Detect which cell encompasses the target text, then output its (x, y) center coordinate. 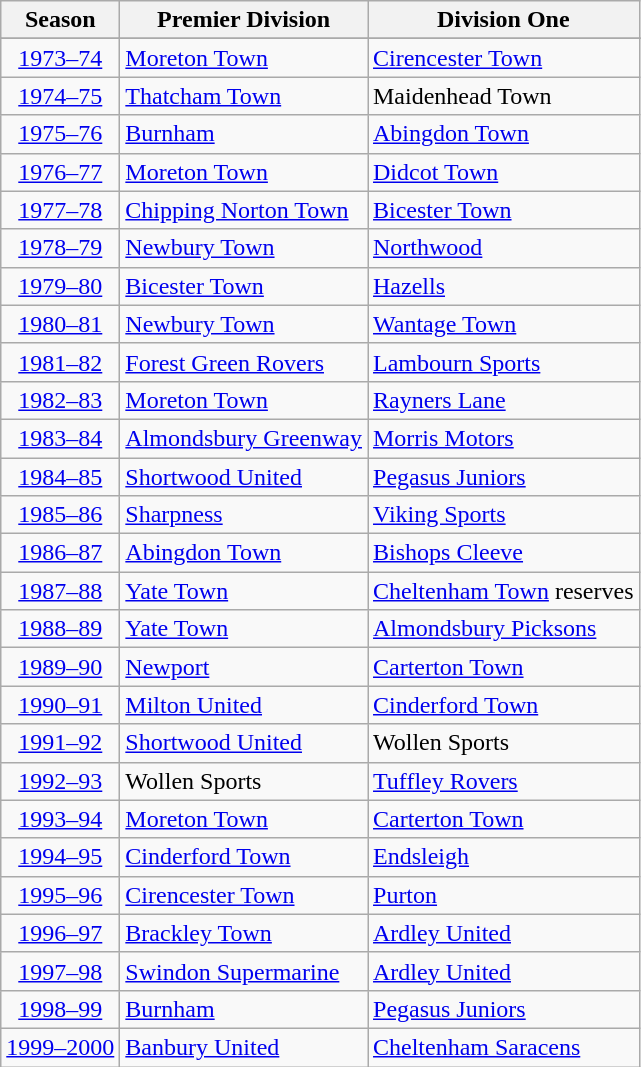
Hazells (504, 286)
Season (60, 20)
Cheltenham Town reserves (504, 591)
1981–82 (60, 362)
Swindon Supermarine (244, 971)
1986–87 (60, 553)
1994–95 (60, 857)
1989–90 (60, 667)
Newport (244, 667)
1978–79 (60, 248)
Forest Green Rovers (244, 362)
Morris Motors (504, 438)
Brackley Town (244, 933)
1982–83 (60, 400)
1987–88 (60, 591)
Rayners Lane (504, 400)
1980–81 (60, 324)
Didcot Town (504, 172)
1976–77 (60, 172)
Premier Division (244, 20)
Tuffley Rovers (504, 781)
1995–96 (60, 895)
1990–91 (60, 705)
1983–84 (60, 438)
Thatcham Town (244, 96)
Chipping Norton Town (244, 210)
Cheltenham Saracens (504, 1047)
Northwood (504, 248)
1997–98 (60, 971)
1988–89 (60, 629)
Maidenhead Town (504, 96)
1977–78 (60, 210)
1979–80 (60, 286)
1991–92 (60, 743)
Wantage Town (504, 324)
Division One (504, 20)
Milton United (244, 705)
1992–93 (60, 781)
Banbury United (244, 1047)
1974–75 (60, 96)
Lambourn Sports (504, 362)
Endsleigh (504, 857)
1998–99 (60, 1009)
1985–86 (60, 515)
1984–85 (60, 477)
1999–2000 (60, 1047)
Bishops Cleeve (504, 553)
1996–97 (60, 933)
Viking Sports (504, 515)
Purton (504, 895)
Almondsbury Greenway (244, 438)
Sharpness (244, 515)
1973–74 (60, 58)
1975–76 (60, 134)
1993–94 (60, 819)
Almondsbury Picksons (504, 629)
